Provide the (x, y) coordinate of the cell's center where the given text is located.  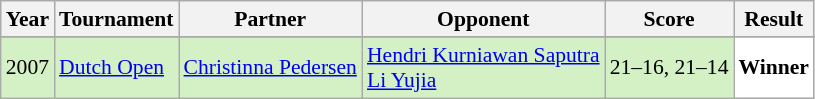
Hendri Kurniawan Saputra Li Yujia (484, 68)
Partner (270, 19)
Tournament (116, 19)
Score (670, 19)
Christinna Pedersen (270, 68)
2007 (28, 68)
Dutch Open (116, 68)
Winner (774, 68)
Year (28, 19)
21–16, 21–14 (670, 68)
Opponent (484, 19)
Result (774, 19)
